Provide the (x, y) coordinate of the cell's center where the given text is located.  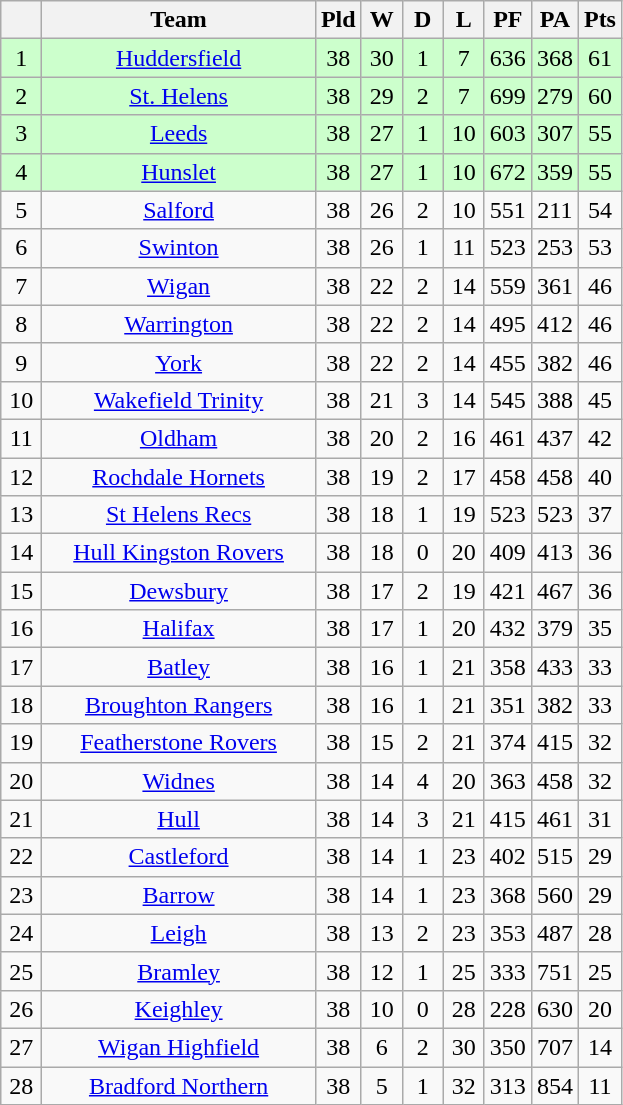
Wigan (179, 286)
Hunslet (179, 172)
Warrington (179, 324)
467 (554, 591)
40 (600, 477)
636 (508, 58)
Team (179, 20)
Bradford Northern (179, 1085)
42 (600, 438)
St Helens Recs (179, 515)
Hull Kingston Rovers (179, 553)
Oldham (179, 438)
Rochdale Hornets (179, 477)
PF (508, 20)
45 (600, 400)
Barrow (179, 895)
61 (600, 58)
433 (554, 667)
Widnes (179, 781)
Batley (179, 667)
379 (554, 629)
388 (554, 400)
W (382, 20)
Dewsbury (179, 591)
359 (554, 172)
9 (22, 362)
St. Helens (179, 96)
Hull (179, 819)
707 (554, 1047)
402 (508, 857)
31 (600, 819)
630 (554, 1009)
854 (554, 1085)
Pld (338, 20)
PA (554, 20)
Leigh (179, 933)
253 (554, 248)
Salford (179, 210)
279 (554, 96)
551 (508, 210)
421 (508, 591)
432 (508, 629)
D (422, 20)
351 (508, 705)
374 (508, 743)
228 (508, 1009)
35 (600, 629)
Halifax (179, 629)
353 (508, 933)
24 (22, 933)
363 (508, 781)
603 (508, 134)
Pts (600, 20)
487 (554, 933)
437 (554, 438)
350 (508, 1047)
Castleford (179, 857)
Wigan Highfield (179, 1047)
53 (600, 248)
37 (600, 515)
313 (508, 1085)
699 (508, 96)
Wakefield Trinity (179, 400)
York (179, 362)
560 (554, 895)
Featherstone Rovers (179, 743)
409 (508, 553)
8 (22, 324)
60 (600, 96)
L (464, 20)
672 (508, 172)
54 (600, 210)
Bramley (179, 971)
412 (554, 324)
358 (508, 667)
307 (554, 134)
495 (508, 324)
361 (554, 286)
Leeds (179, 134)
Keighley (179, 1009)
211 (554, 210)
545 (508, 400)
Broughton Rangers (179, 705)
Swinton (179, 248)
413 (554, 553)
751 (554, 971)
559 (508, 286)
455 (508, 362)
Huddersfield (179, 58)
515 (554, 857)
333 (508, 971)
